For the text-containing cell, return its midpoint in (X, Y) coordinate format. 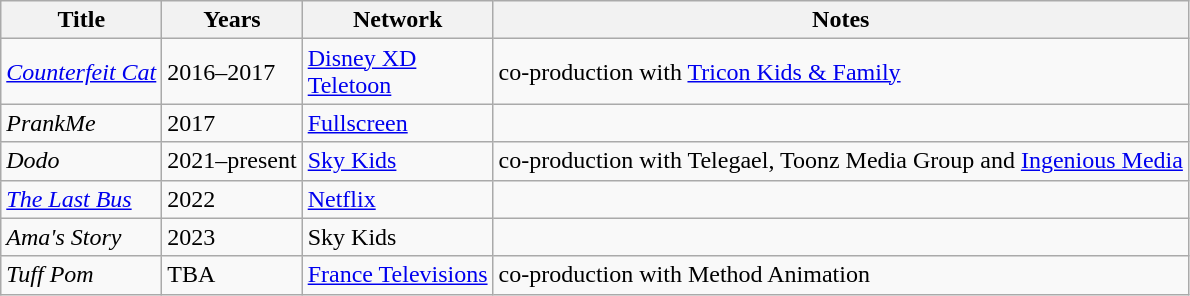
2021–present (232, 161)
Ama's Story (82, 237)
Netflix (398, 199)
Disney XDTeletoon (398, 72)
The Last Bus (82, 199)
Dodo (82, 161)
co-production with Telegael, Toonz Media Group and Ingenious Media (840, 161)
Fullscreen (398, 123)
Network (398, 20)
PrankMe (82, 123)
co-production with Tricon Kids & Family (840, 72)
Years (232, 20)
Counterfeit Cat (82, 72)
Tuff Pom (82, 275)
2016–2017 (232, 72)
co-production with Method Animation (840, 275)
Title (82, 20)
Notes (840, 20)
France Televisions (398, 275)
2017 (232, 123)
2023 (232, 237)
2022 (232, 199)
TBA (232, 275)
